Provide the [x, y] coordinate of the cell's center where the given text is located.  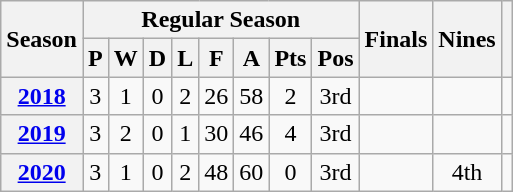
Regular Season [220, 20]
Pos [336, 58]
4th [467, 172]
D [157, 58]
W [126, 58]
60 [252, 172]
P [95, 58]
2019 [42, 134]
2018 [42, 96]
L [186, 58]
26 [216, 96]
F [216, 58]
Pts [290, 58]
48 [216, 172]
Season [42, 39]
30 [216, 134]
Finals [396, 39]
Nines [467, 39]
2020 [42, 172]
4 [290, 134]
A [252, 58]
58 [252, 96]
46 [252, 134]
